Identify which cell holds the provided text, then report its (x, y) central coordinate. 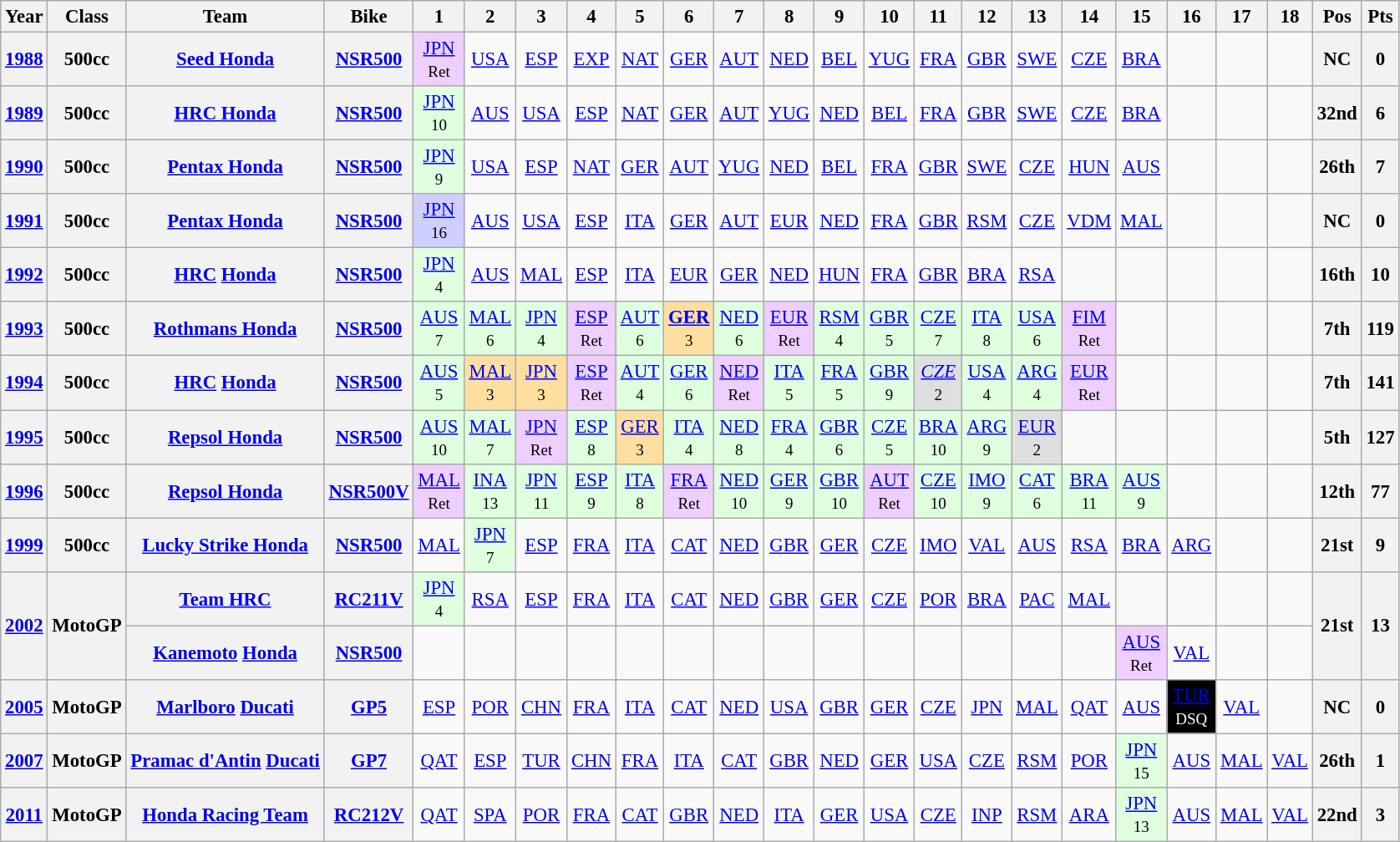
2007 (24, 760)
Rothmans Honda (226, 329)
JPN13 (1141, 815)
ARA (1089, 815)
FRA5 (839, 383)
14 (1089, 17)
Pos (1337, 17)
FRA Ret (689, 491)
8 (789, 17)
RC211V (369, 598)
5th (1337, 438)
11 (939, 17)
18 (1290, 17)
Class (87, 17)
JPN9 (439, 167)
FRA4 (789, 438)
1993 (24, 329)
PAC (1037, 598)
FIMRet (1089, 329)
AUS10 (439, 438)
Pramac d'Antin Ducati (226, 760)
NEDRet (739, 383)
BRA10 (939, 438)
ITA5 (789, 383)
Bike (369, 17)
1995 (24, 438)
ARG9 (987, 438)
TUR (541, 760)
12 (987, 17)
CZE7 (939, 329)
Year (24, 17)
119 (1380, 329)
1996 (24, 491)
2 (489, 17)
VDM (1089, 221)
ESP 9 (591, 491)
1991 (24, 221)
EXP (591, 60)
IMO 9 (987, 491)
CZE 10 (939, 491)
AUT6 (640, 329)
GP7 (369, 760)
12th (1337, 491)
Honda Racing Team (226, 815)
CZE2 (939, 383)
BRA 11 (1089, 491)
JPN 11 (541, 491)
5 (640, 17)
Pts (1380, 17)
MAL7 (489, 438)
AUT Ret (890, 491)
17 (1241, 17)
JPN (987, 707)
22nd (1337, 815)
ARG4 (1037, 383)
16th (1337, 276)
ITA4 (689, 438)
USA4 (987, 383)
2011 (24, 815)
32nd (1337, 114)
GBR 10 (839, 491)
Seed Honda (226, 60)
GBR6 (839, 438)
Kanemoto Honda (226, 653)
15 (1141, 17)
1988 (24, 60)
MAL3 (489, 383)
MAL Ret (439, 491)
NED8 (739, 438)
2002 (24, 625)
JPN 15 (1141, 760)
1989 (24, 114)
TURDSQ (1191, 707)
RSM4 (839, 329)
JPN16 (439, 221)
Team HRC (226, 598)
NED6 (739, 329)
ITA8 (987, 329)
NED 10 (739, 491)
AUT4 (640, 383)
AUS Ret (1141, 653)
4 (591, 17)
JPN10 (439, 114)
Lucky Strike Honda (226, 545)
141 (1380, 383)
JPN 4 (439, 598)
2005 (24, 707)
ARG (1191, 545)
JPN 7 (489, 545)
127 (1380, 438)
1992 (24, 276)
GBR9 (890, 383)
1994 (24, 383)
Team (226, 17)
77 (1380, 491)
SPA (489, 815)
1990 (24, 167)
ITA 8 (640, 491)
Marlboro Ducati (226, 707)
GBR5 (890, 329)
1999 (24, 545)
CAT 6 (1037, 491)
INA 13 (489, 491)
NSR500V (369, 491)
GER6 (689, 383)
EUR2 (1037, 438)
JPN3 (541, 383)
INP (987, 815)
IMO (939, 545)
AUS5 (439, 383)
16 (1191, 17)
AUS7 (439, 329)
ESP8 (591, 438)
RC212V (369, 815)
CZE5 (890, 438)
USA6 (1037, 329)
GER 9 (789, 491)
MAL6 (489, 329)
GP5 (369, 707)
AUS 9 (1141, 491)
